Output the [x, y] coordinate of the center of the cell containing the given text.  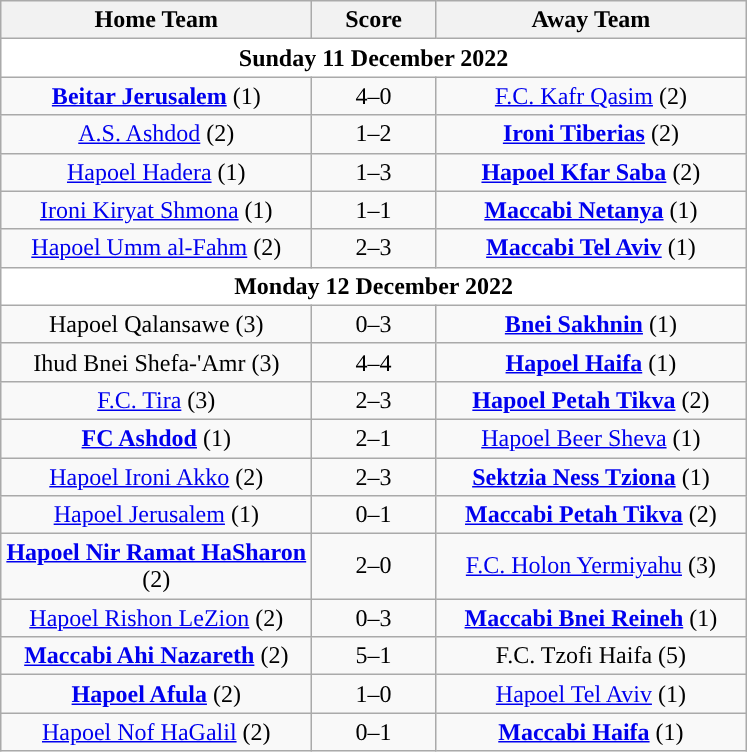
A.S. Ashdod (2) [156, 134]
Hapoel Hadera (1) [156, 172]
Monday 12 December 2022 [374, 286]
1–3 [374, 172]
1–2 [374, 134]
Maccabi Tel Aviv (1) [590, 248]
FC Ashdod (1) [156, 438]
Maccabi Haifa (1) [590, 732]
Maccabi Bnei Reineh (1) [590, 618]
Sunday 11 December 2022 [374, 58]
Sektzia Ness Tziona (1) [590, 477]
Ironi Tiberias (2) [590, 134]
1–1 [374, 210]
Bnei Sakhnin (1) [590, 324]
Hapoel Afula (2) [156, 694]
5–1 [374, 656]
Hapoel Beer Sheva (1) [590, 438]
Hapoel Nof HaGalil (2) [156, 732]
Hapoel Nir Ramat HaSharon (2) [156, 566]
Hapoel Jerusalem (1) [156, 515]
Hapoel Qalansawe (3) [156, 324]
Beitar Jerusalem (1) [156, 96]
4–0 [374, 96]
Hapoel Petah Tikva (2) [590, 400]
Score [374, 20]
F.C. Holon Yermiyahu (3) [590, 566]
Hapoel Ironi Akko (2) [156, 477]
Hapoel Umm al-Fahm (2) [156, 248]
F.C. Kafr Qasim (2) [590, 96]
F.C. Tira (3) [156, 400]
F.C. Tzofi Haifa (5) [590, 656]
Hapoel Tel Aviv (1) [590, 694]
Hapoel Rishon LeZion (2) [156, 618]
Away Team [590, 20]
Maccabi Ahi Nazareth (2) [156, 656]
Maccabi Petah Tikva (2) [590, 515]
2–1 [374, 438]
Ihud Bnei Shefa-'Amr (3) [156, 362]
2–0 [374, 566]
4–4 [374, 362]
Maccabi Netanya (1) [590, 210]
Hapoel Haifa (1) [590, 362]
Hapoel Kfar Saba (2) [590, 172]
Ironi Kiryat Shmona (1) [156, 210]
Home Team [156, 20]
1–0 [374, 694]
